Output the [X, Y] coordinate of the center of the cell containing the given text.  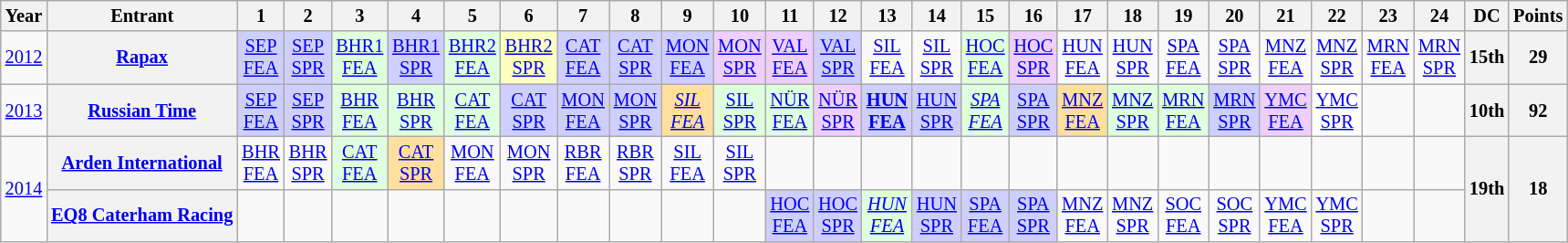
7 [582, 16]
1 [261, 16]
6 [529, 16]
8 [635, 16]
24 [1439, 16]
10 [739, 16]
DC [1487, 16]
22 [1337, 16]
10th [1487, 111]
11 [790, 16]
14 [937, 16]
21 [1285, 16]
Points [1538, 16]
13 [887, 16]
12 [837, 16]
92 [1538, 111]
16 [1033, 16]
2013 [24, 111]
19th [1487, 188]
15 [985, 16]
Year [24, 16]
19 [1183, 16]
29 [1538, 58]
VALSPR [837, 58]
2012 [24, 58]
5 [472, 16]
9 [688, 16]
BHR2FEA [472, 58]
NÜRFEA [790, 111]
Entrant [142, 16]
NÜRSPR [837, 111]
Rapax [142, 58]
Russian Time [142, 111]
3 [359, 16]
17 [1082, 16]
SOCFEA [1183, 216]
Arden International [142, 163]
RBRFEA [582, 163]
SOCSPR [1234, 216]
23 [1388, 16]
BHR1FEA [359, 58]
RBRSPR [635, 163]
4 [416, 16]
2014 [24, 188]
BHR2SPR [529, 58]
EQ8 Caterham Racing [142, 216]
15th [1487, 58]
VALFEA [790, 58]
BHR1SPR [416, 58]
20 [1234, 16]
2 [308, 16]
